For the text-containing cell, return its midpoint in (X, Y) coordinate format. 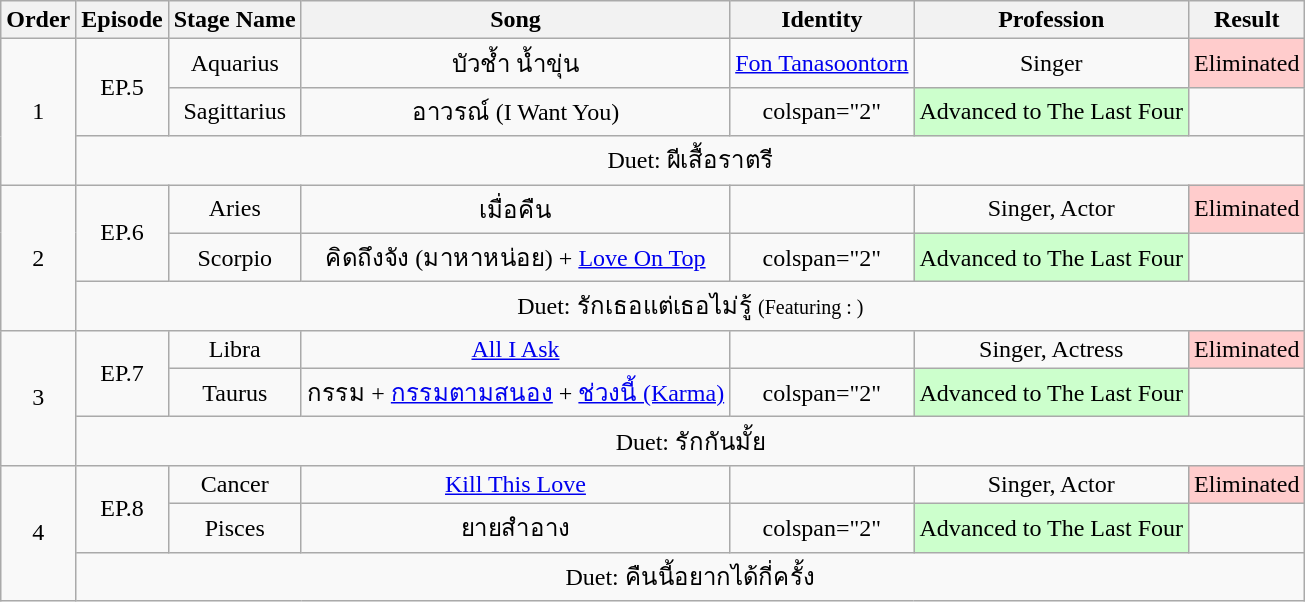
Result (1247, 20)
EP.6 (122, 232)
Singer (1052, 64)
Order (38, 20)
กรรม + กรรมตามสนอง + ช่วงนี้ (Karma) (515, 392)
ยายสำอาง (515, 528)
2 (38, 257)
Fon Tanasoontorn (822, 64)
Duet: รักเธอแต่เธอไม่รู้ (Featuring : ) (690, 306)
Song (515, 20)
Profession (1052, 20)
Singer, Actress (1052, 349)
Libra (234, 349)
Aries (234, 208)
อาวรณ์ (I Want You) (515, 112)
เมื่อคืน (515, 208)
All I Ask (515, 349)
Sagittarius (234, 112)
Episode (122, 20)
Taurus (234, 392)
Scorpio (234, 258)
Aquarius (234, 64)
4 (38, 532)
Identity (822, 20)
EP.5 (122, 88)
Kill This Love (515, 484)
Duet: ผีเสื้อราตรี (690, 160)
EP.7 (122, 374)
บัวช้ำ น้ำขุ่น (515, 64)
1 (38, 112)
คิดถึงจัง (มาหาหน่อย) + Love On Top (515, 258)
Duet: คืนนี้อยากได้กี่ครั้ง (690, 576)
Pisces (234, 528)
3 (38, 398)
EP.8 (122, 508)
Stage Name (234, 20)
Duet: รักกันมั้ย (690, 442)
Cancer (234, 484)
